Return the [X, Y] coordinate for the center point of the cell that contains the specified text.  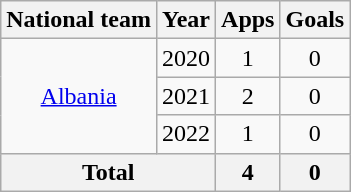
Year [186, 20]
National team [79, 20]
4 [248, 172]
2020 [186, 58]
2021 [186, 96]
Apps [248, 20]
Total [108, 172]
2 [248, 96]
Albania [79, 96]
Goals [315, 20]
2022 [186, 134]
